For the text-containing cell, return its midpoint in [x, y] coordinate format. 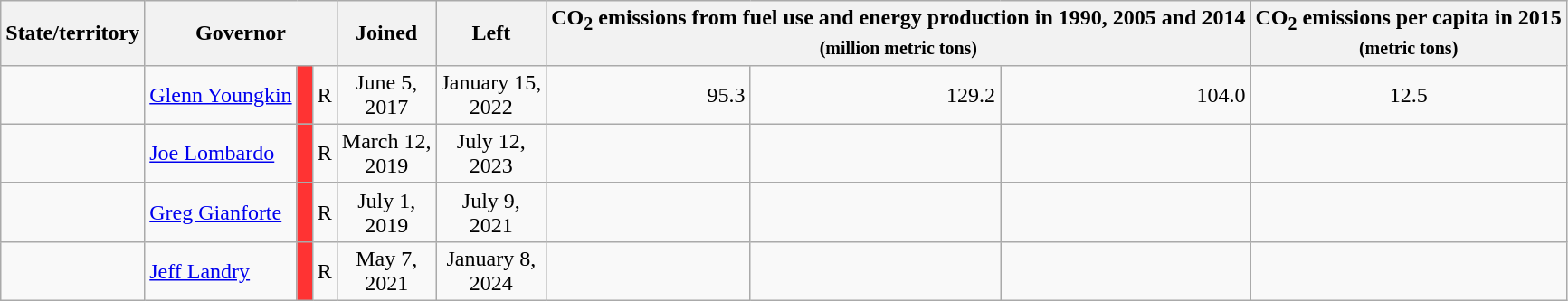
104.0 [1126, 94]
July 12,2023 [491, 154]
12.5 [1408, 94]
129.2 [875, 94]
Glenn Youngkin [221, 94]
95.3 [648, 94]
Joe Lombardo [221, 154]
July 9,2021 [491, 212]
CO2 emissions from fuel use and energy production in 1990, 2005 and 2014 (million metric tons) [898, 33]
March 12,2019 [386, 154]
Left [491, 33]
Jeff Landry [221, 271]
May 7,2021 [386, 271]
January 8,2024 [491, 271]
June 5,2017 [386, 94]
Joined [386, 33]
July 1,2019 [386, 212]
CO2 emissions per capita in 2015(metric tons) [1408, 33]
Governor [241, 33]
January 15, 2022 [491, 94]
Greg Gianforte [221, 212]
State/territory [72, 33]
